For the text-containing cell, return its midpoint in [x, y] coordinate format. 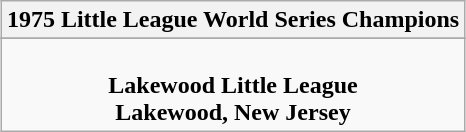
Lakewood Little LeagueLakewood, New Jersey [232, 85]
1975 Little League World Series Champions [232, 20]
